Return [x, y] of the center of cell containing provided text 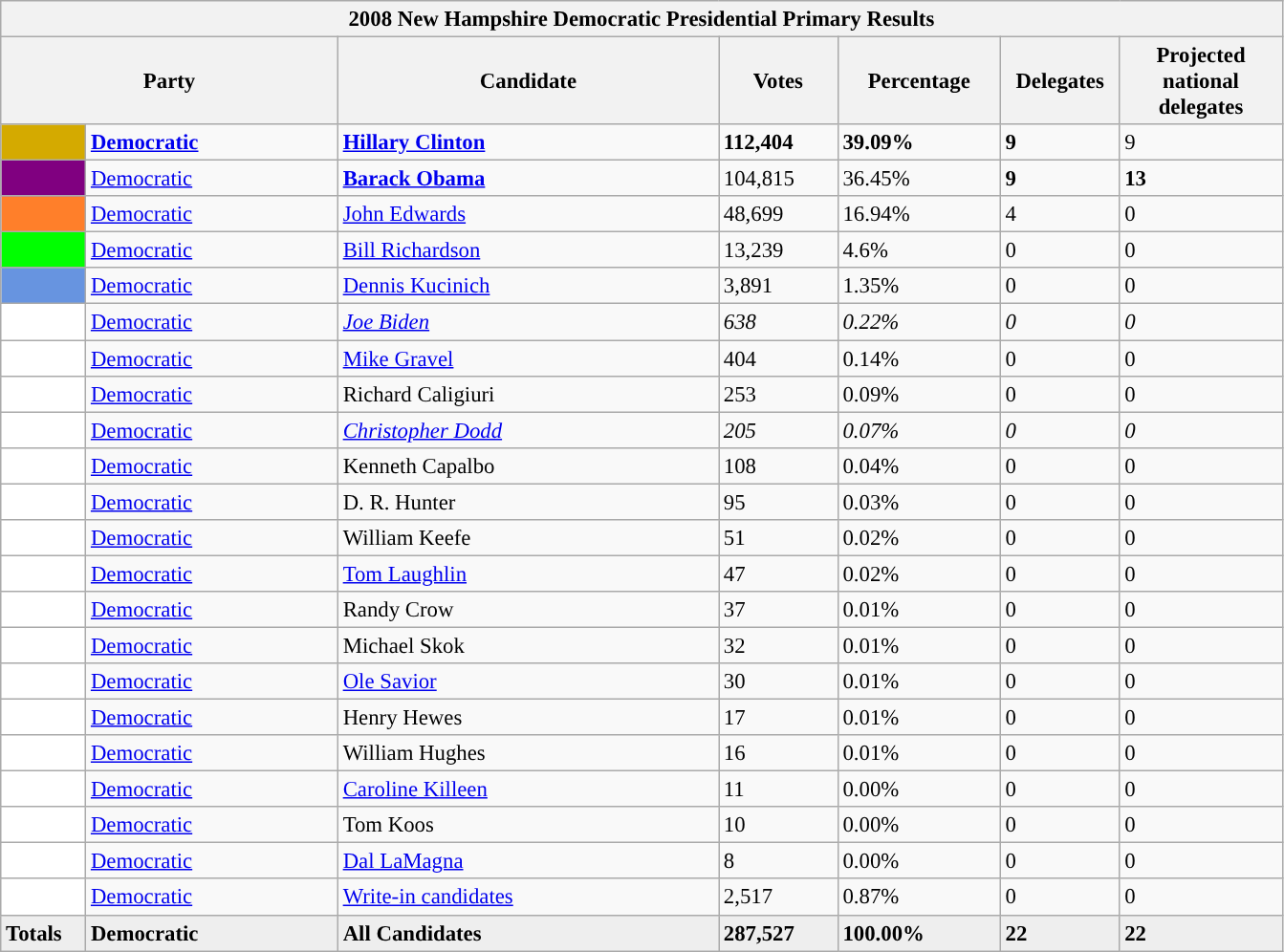
287,527 [778, 933]
Party [170, 81]
Ole Savior [528, 682]
112,404 [778, 142]
39.09% [919, 142]
0.03% [919, 502]
17 [778, 718]
William Hughes [528, 753]
Tom Laughlin [528, 573]
48,699 [778, 214]
32 [778, 645]
Percentage [919, 81]
0.04% [919, 465]
11 [778, 790]
30 [778, 682]
0.22% [919, 322]
Barack Obama [528, 179]
108 [778, 465]
Caroline Killeen [528, 790]
Henry Hewes [528, 718]
253 [778, 394]
Hillary Clinton [528, 142]
Votes [778, 81]
Dennis Kucinich [528, 286]
Dal LaMagna [528, 861]
John Edwards [528, 214]
Randy Crow [528, 610]
104,815 [778, 179]
4.6% [919, 250]
Write-in candidates [528, 898]
Totals [44, 933]
All Candidates [528, 933]
1.35% [919, 286]
William Keefe [528, 538]
404 [778, 358]
0.09% [919, 394]
2,517 [778, 898]
Richard Caligiuri [528, 394]
Joe Biden [528, 322]
13,239 [778, 250]
0.87% [919, 898]
8 [778, 861]
Projected national delegates [1201, 81]
51 [778, 538]
100.00% [919, 933]
10 [778, 825]
Kenneth Capalbo [528, 465]
Mike Gravel [528, 358]
37 [778, 610]
0.07% [919, 430]
16 [778, 753]
Michael Skok [528, 645]
3,891 [778, 286]
Tom Koos [528, 825]
16.94% [919, 214]
2008 New Hampshire Democratic Presidential Primary Results [642, 19]
0.14% [919, 358]
13 [1201, 179]
Candidate [528, 81]
4 [1059, 214]
36.45% [919, 179]
638 [778, 322]
95 [778, 502]
205 [778, 430]
47 [778, 573]
Delegates [1059, 81]
Bill Richardson [528, 250]
D. R. Hunter [528, 502]
Christopher Dodd [528, 430]
